Output the [X, Y] coordinate of the center of the cell containing the given text.  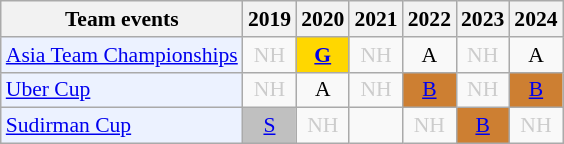
2021 [376, 19]
Uber Cup [122, 90]
2019 [270, 19]
2023 [482, 19]
2022 [430, 19]
2024 [536, 19]
G [322, 55]
S [270, 126]
Asia Team Championships [122, 55]
Sudirman Cup [122, 126]
2020 [322, 19]
Team events [122, 19]
